Return [x, y] of the center of cell containing provided text 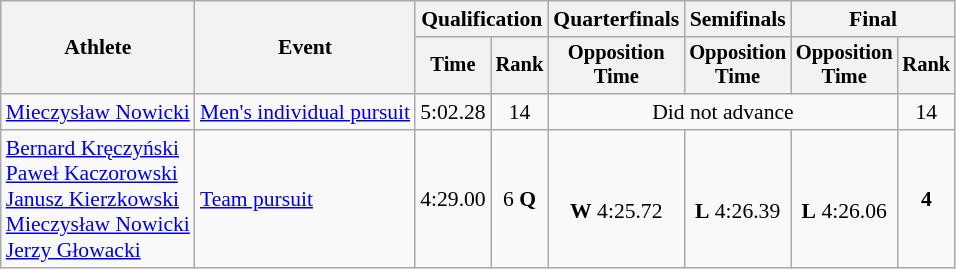
Team pursuit [305, 199]
W 4:25.72 [616, 199]
Quarterfinals [616, 19]
Did not advance [722, 112]
5:02.28 [452, 112]
Final [873, 19]
Athlete [98, 48]
Semifinals [738, 19]
Event [305, 48]
L 4:26.39 [738, 199]
Time [452, 66]
Bernard KręczyńskiPaweł KaczorowskiJanusz KierzkowskiMieczysław NowickiJerzy Głowacki [98, 199]
4 [926, 199]
Men's individual pursuit [305, 112]
L 4:26.06 [844, 199]
4:29.00 [452, 199]
Mieczysław Nowicki [98, 112]
Qualification [482, 19]
6 Q [520, 199]
